Search for the cell housing the specified text and yield its [X, Y] center coordinate. 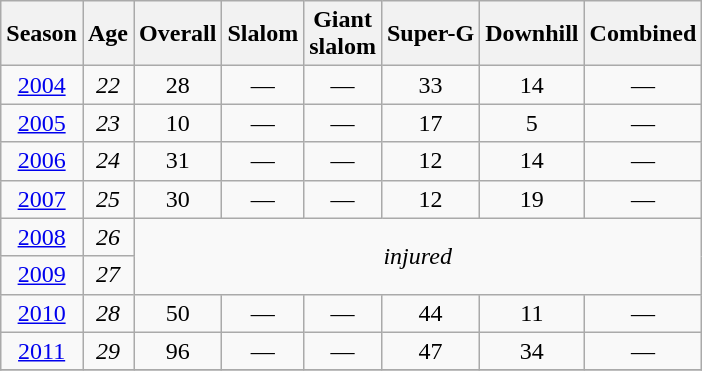
Giantslalom [343, 34]
11 [532, 313]
33 [430, 85]
2007 [42, 199]
23 [108, 123]
24 [108, 161]
44 [430, 313]
Combined [643, 34]
19 [532, 199]
2010 [42, 313]
47 [430, 351]
25 [108, 199]
30 [178, 199]
2009 [42, 275]
injured [418, 256]
Downhill [532, 34]
50 [178, 313]
29 [108, 351]
2006 [42, 161]
Overall [178, 34]
2005 [42, 123]
17 [430, 123]
2004 [42, 85]
Season [42, 34]
27 [108, 275]
10 [178, 123]
34 [532, 351]
5 [532, 123]
96 [178, 351]
Slalom [263, 34]
Super-G [430, 34]
26 [108, 237]
Age [108, 34]
2011 [42, 351]
22 [108, 85]
2008 [42, 237]
31 [178, 161]
